Determine the [x, y] coordinate at the center of the cell enclosing the given text.  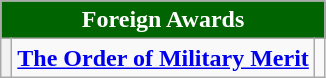
Foreign Awards [164, 20]
The Order of Military Merit [164, 58]
